Locate the cell with the specified text and output its (x, y) center coordinate. 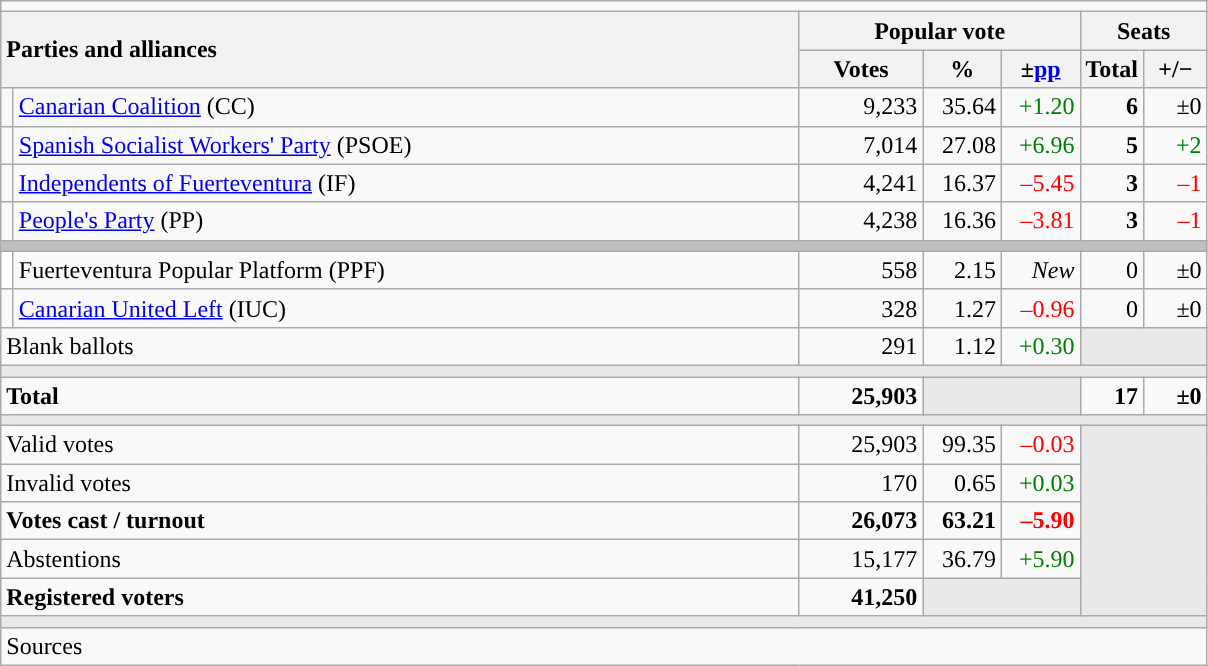
Canarian United Left (IUC) (406, 308)
328 (861, 308)
170 (861, 483)
+/− (1176, 69)
–0.96 (1040, 308)
2.15 (962, 270)
63.21 (962, 521)
36.79 (962, 559)
Parties and alliances (400, 50)
16.37 (962, 183)
5 (1112, 145)
4,238 (861, 221)
+6.96 (1040, 145)
1.12 (962, 346)
Valid votes (400, 445)
People's Party (PP) (406, 221)
15,177 (861, 559)
Blank ballots (400, 346)
Seats (1144, 31)
–5.90 (1040, 521)
–3.81 (1040, 221)
Popular vote (940, 31)
17 (1112, 395)
Invalid votes (400, 483)
% (962, 69)
291 (861, 346)
+1.20 (1040, 107)
35.64 (962, 107)
16.36 (962, 221)
Spanish Socialist Workers' Party (PSOE) (406, 145)
27.08 (962, 145)
Sources (604, 646)
4,241 (861, 183)
Fuerteventura Popular Platform (PPF) (406, 270)
7,014 (861, 145)
6 (1112, 107)
–5.45 (1040, 183)
±pp (1040, 69)
+5.90 (1040, 559)
Abstentions (400, 559)
Votes cast / turnout (400, 521)
0.65 (962, 483)
41,250 (861, 597)
99.35 (962, 445)
26,073 (861, 521)
+0.30 (1040, 346)
9,233 (861, 107)
Independents of Fuerteventura (IF) (406, 183)
Canarian Coalition (CC) (406, 107)
–0.03 (1040, 445)
+2 (1176, 145)
+0.03 (1040, 483)
Votes (861, 69)
1.27 (962, 308)
New (1040, 270)
Registered voters (400, 597)
558 (861, 270)
